Return [x, y] of the center of cell containing provided text 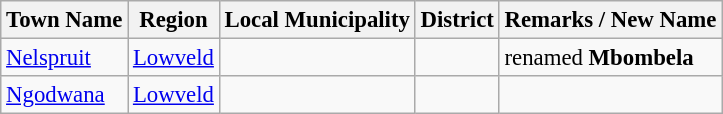
District [457, 20]
Region [174, 20]
Remarks / New Name [610, 20]
Local Municipality [317, 20]
Ngodwana [64, 95]
Town Name [64, 20]
renamed Mbombela [610, 58]
Nelspruit [64, 58]
